Capture the cell that displays the provided text and extract its (x, y) central coordinate. 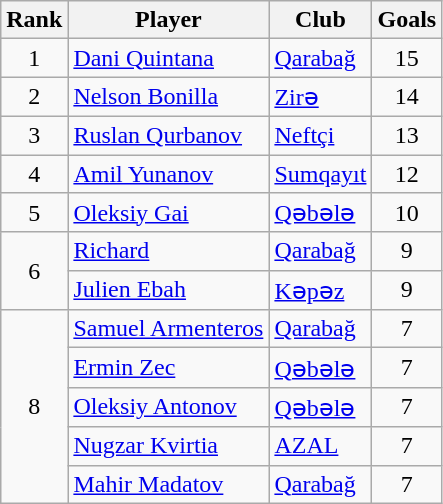
Dani Quintana (168, 58)
AZAL (320, 446)
6 (34, 271)
Player (168, 20)
Nugzar Kvirtia (168, 446)
3 (34, 135)
Mahir Madatov (168, 484)
10 (407, 213)
14 (407, 97)
1 (34, 58)
Sumqayıt (320, 173)
5 (34, 213)
Neftçi (320, 135)
Nelson Bonilla (168, 97)
12 (407, 173)
Julien Ebah (168, 290)
8 (34, 406)
4 (34, 173)
Ermin Zec (168, 368)
2 (34, 97)
Oleksiy Gai (168, 213)
13 (407, 135)
Zirə (320, 97)
Samuel Armenteros (168, 329)
Club (320, 20)
Rank (34, 20)
Goals (407, 20)
Amil Yunanov (168, 173)
Oleksiy Antonov (168, 407)
Kəpəz (320, 290)
15 (407, 58)
Ruslan Qurbanov (168, 135)
Richard (168, 251)
